Pinpoint the cell where the given text exists, returning its (X, Y) midpoint coordinate. 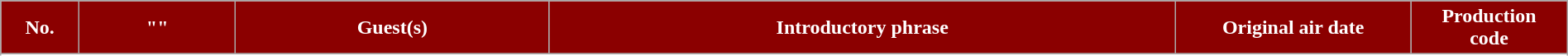
Production code (1489, 28)
Guest(s) (392, 28)
"" (157, 28)
Introductory phrase (863, 28)
No. (40, 28)
Original air date (1293, 28)
